Find where the given text appears and provide that cell's center as [x, y] coordinate. 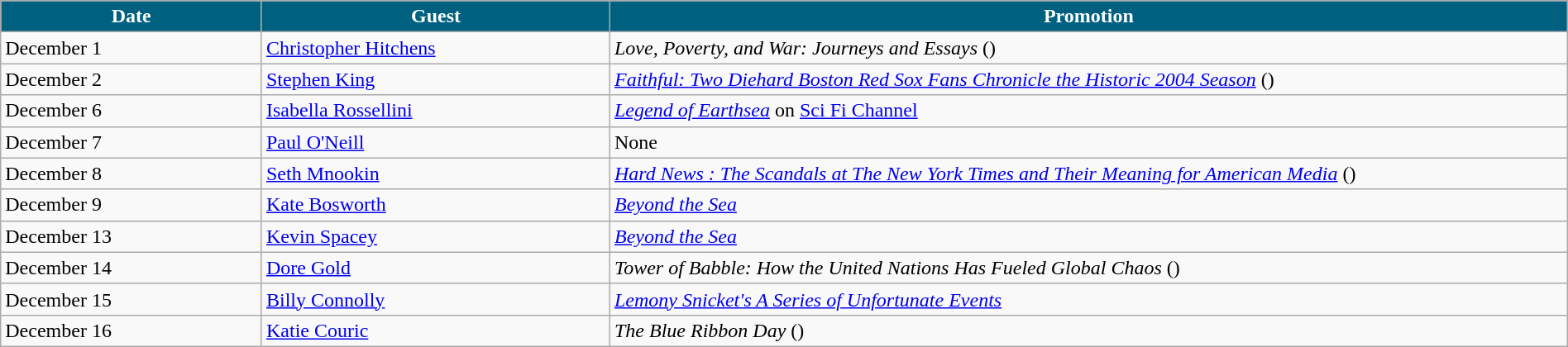
Legend of Earthsea on Sci Fi Channel [1088, 111]
Promotion [1088, 17]
Paul O'Neill [435, 142]
Faithful: Two Diehard Boston Red Sox Fans Chronicle the Historic 2004 Season () [1088, 79]
Kevin Spacey [435, 236]
Seth Mnookin [435, 173]
Date [131, 17]
December 1 [131, 48]
Love, Poverty, and War: Journeys and Essays () [1088, 48]
Billy Connolly [435, 299]
None [1088, 142]
December 16 [131, 330]
December 9 [131, 205]
December 6 [131, 111]
Katie Couric [435, 330]
December 2 [131, 79]
Stephen King [435, 79]
Tower of Babble: How the United Nations Has Fueled Global Chaos () [1088, 268]
Hard News : The Scandals at The New York Times and Their Meaning for American Media () [1088, 173]
December 13 [131, 236]
Lemony Snicket's A Series of Unfortunate Events [1088, 299]
December 15 [131, 299]
December 7 [131, 142]
Isabella Rossellini [435, 111]
The Blue Ribbon Day () [1088, 330]
Christopher Hitchens [435, 48]
Dore Gold [435, 268]
December 14 [131, 268]
December 8 [131, 173]
Kate Bosworth [435, 205]
Guest [435, 17]
